Scan for the cell matching the given text and deliver its [x, y] coordinate at center. 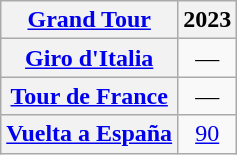
Vuelta a España [90, 134]
2023 [208, 20]
Giro d'Italia [90, 58]
Tour de France [90, 96]
Grand Tour [90, 20]
90 [208, 134]
